Find where the given text appears and provide that cell's center as (x, y) coordinate. 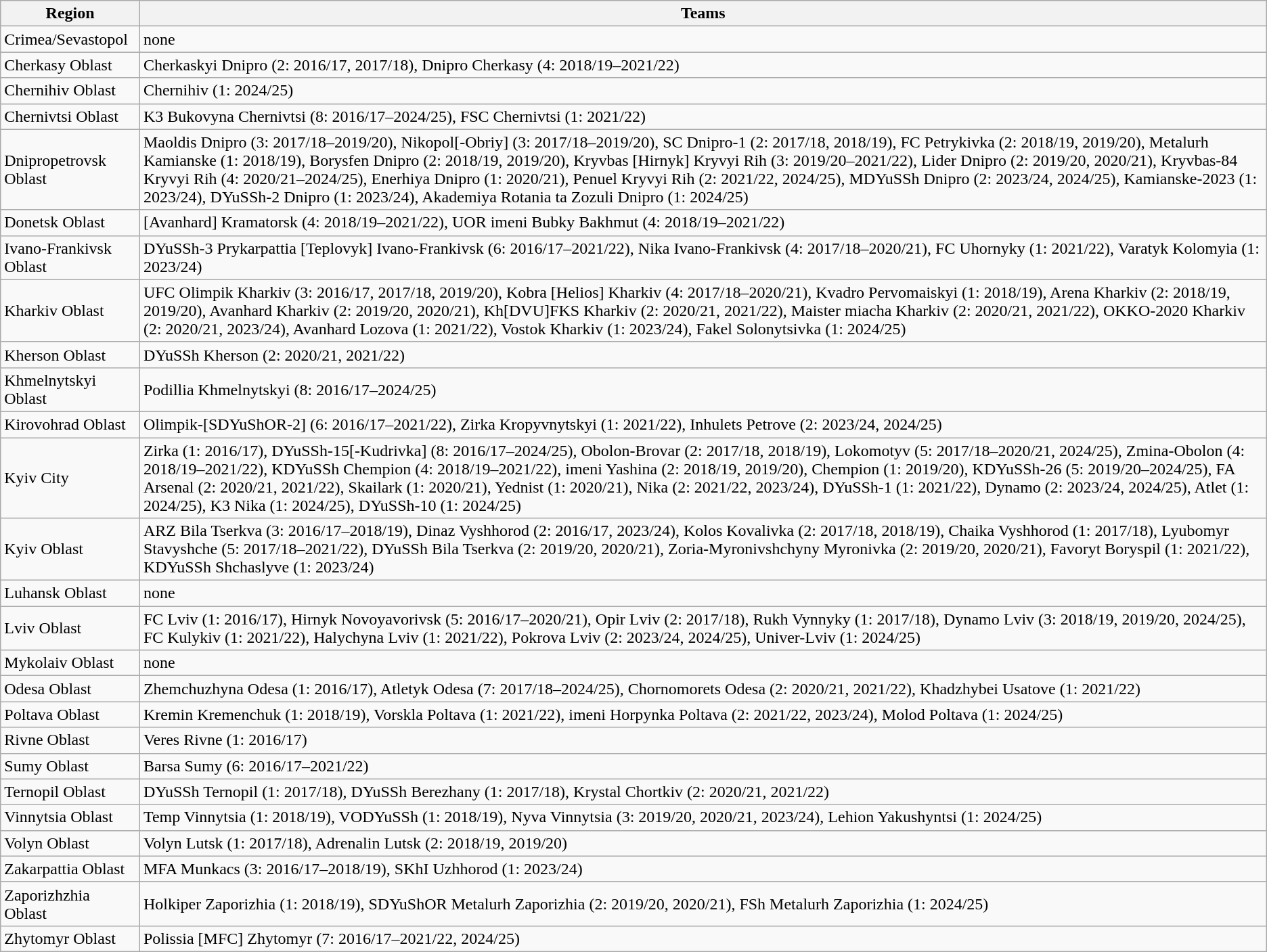
Donetsk Oblast (70, 223)
Olimpik-[SDYuShOR-2] (6: 2016/17–2021/22), Zirka Kropyvnytskyi (1: 2021/22), Inhulets Petrove (2: 2023/24, 2024/25) (703, 424)
Poltava Oblast (70, 715)
DYuSSh Kherson (2: 2020/21, 2021/22) (703, 355)
Volyn Oblast (70, 843)
Polissia [MFC] Zhytomyr (7: 2016/17–2021/22, 2024/25) (703, 938)
Chernivtsi Oblast (70, 116)
Chernihiv (1: 2024/25) (703, 91)
Volyn Lutsk (1: 2017/18), Adrenalin Lutsk (2: 2018/19, 2019/20) (703, 843)
Rivne Oblast (70, 740)
Zhemchuzhyna Odesa (1: 2016/17), Atletyk Odesa (7: 2017/18–2024/25), Chornomorets Odesa (2: 2020/21, 2021/22), Khadzhybei Usatove (1: 2021/22) (703, 689)
Kherson Oblast (70, 355)
Ternopil Oblast (70, 792)
Kirovohrad Oblast (70, 424)
Kharkiv Oblast (70, 311)
Region (70, 14)
Holkiper Zaporizhia (1: 2018/19), SDYuShOR Metalurh Zaporizhia (2: 2019/20, 2020/21), FSh Metalurh Zaporizhia (1: 2024/25) (703, 904)
Sumy Oblast (70, 766)
Cherkasy Oblast (70, 65)
Kyiv Oblast (70, 549)
Khmelnytskyi Oblast (70, 390)
Mykolaiv Oblast (70, 663)
Crimea/Sevastopol (70, 39)
Kremin Kremenchuk (1: 2018/19), Vorskla Poltava (1: 2021/22), imeni Horpynka Poltava (2: 2021/22, 2023/24), Molod Poltava (1: 2024/25) (703, 715)
Teams (703, 14)
Veres Rivne (1: 2016/17) (703, 740)
Odesa Oblast (70, 689)
Ivano-Frankivsk Oblast (70, 257)
Kyiv City (70, 478)
K3 Bukovyna Chernivtsi (8: 2016/17–2024/25), FSC Chernivtsi (1: 2021/22) (703, 116)
Luhansk Oblast (70, 593)
DYuSSh Ternopil (1: 2017/18), DYuSSh Berezhany (1: 2017/18), Krystal Chortkiv (2: 2020/21, 2021/22) (703, 792)
Temp Vinnytsia (1: 2018/19), VODYuSSh (1: 2018/19), Nyva Vinnytsia (3: 2019/20, 2020/21, 2023/24), Lehion Yakushyntsi (1: 2024/25) (703, 817)
Barsa Sumy (6: 2016/17–2021/22) (703, 766)
Vinnytsia Oblast (70, 817)
Zakarpattia Oblast (70, 869)
MFA Munkacs (3: 2016/17–2018/19), SKhI Uzhhorod (1: 2023/24) (703, 869)
Zaporizhzhia Oblast (70, 904)
Chernihiv Oblast (70, 91)
Zhytomyr Oblast (70, 938)
Lviv Oblast (70, 628)
Podillia Khmelnytskyi (8: 2016/17–2024/25) (703, 390)
[Avanhard] Kramatorsk (4: 2018/19–2021/22), UOR imeni Bubky Bakhmut (4: 2018/19–2021/22) (703, 223)
Cherkaskyi Dnipro (2: 2016/17, 2017/18), Dnipro Cherkasy (4: 2018/19–2021/22) (703, 65)
Dnipropetrovsk Oblast (70, 169)
